Pinpoint the cell where the given text exists, returning its (X, Y) midpoint coordinate. 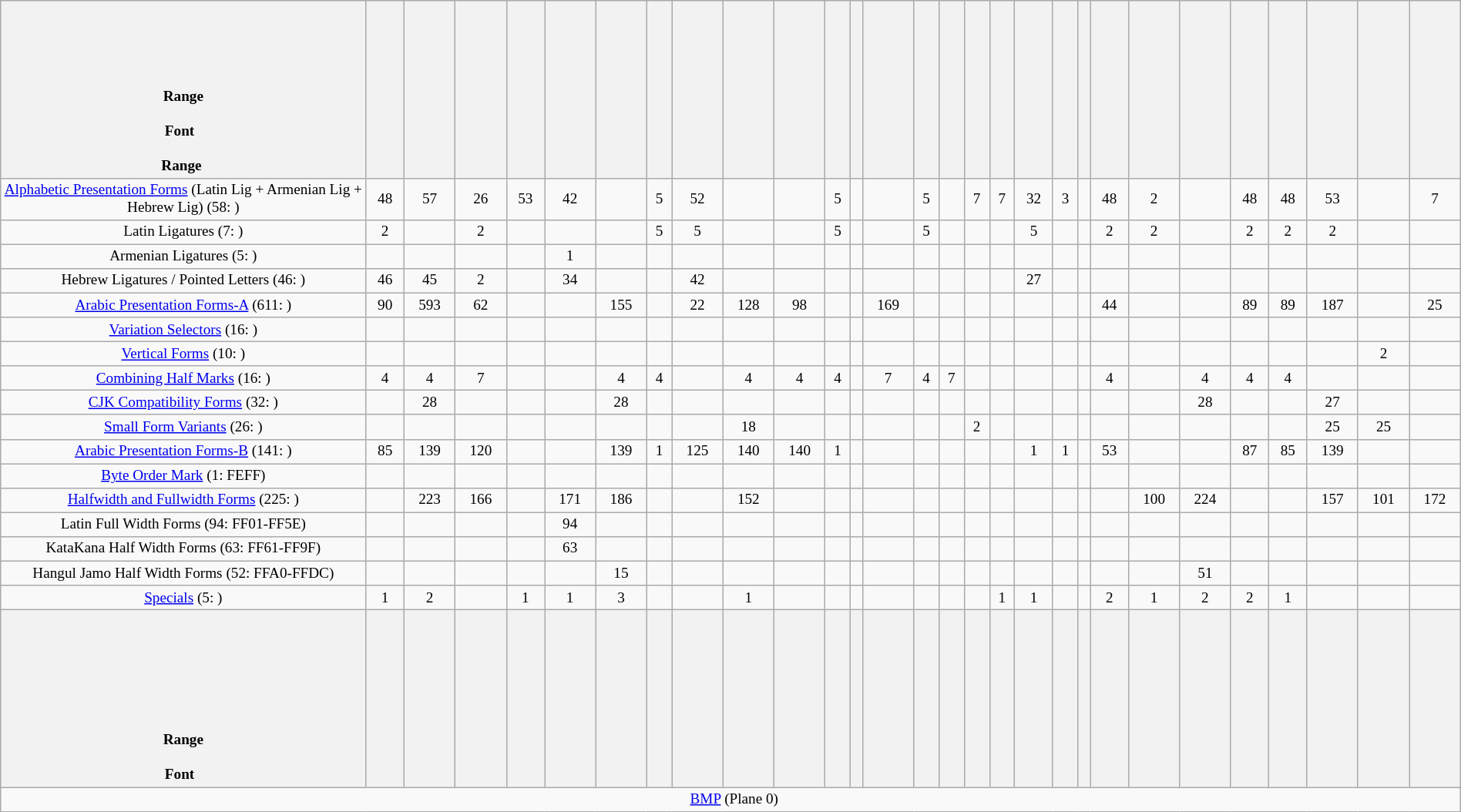
125 (697, 451)
169 (888, 305)
32 (1034, 199)
157 (1332, 500)
34 (569, 280)
Specials (5: ) (183, 598)
593 (429, 305)
223 (429, 500)
Hebrew Ligatures / Pointed Letters (46: ) (183, 280)
51 (1205, 573)
BMP (Plane 0) (730, 800)
120 (481, 451)
152 (748, 500)
RangeFont Range (183, 89)
94 (569, 525)
100 (1154, 500)
Small Form Variants (26: ) (183, 427)
Variation Selectors (16: ) (183, 330)
101 (1383, 500)
224 (1205, 500)
87 (1250, 451)
98 (799, 305)
Combining Half Marks (16: ) (183, 378)
155 (621, 305)
166 (481, 500)
22 (697, 305)
171 (569, 500)
Byte Order Mark (1: FEFF) (183, 475)
Latin Full Width Forms (94: FF01-FF5E) (183, 525)
Alphabetic Presentation Forms (Latin Lig + Armenian Lig + Hebrew Lig) (58: ) (183, 199)
18 (748, 427)
Vertical Forms (10: ) (183, 354)
KataKana Half Width Forms (63: FF61-FF9F) (183, 549)
45 (429, 280)
26 (481, 199)
187 (1332, 305)
57 (429, 199)
90 (385, 305)
15 (621, 573)
Hangul Jamo Half Width Forms (52: FFA0-FFDC) (183, 573)
44 (1110, 305)
186 (621, 500)
52 (697, 199)
172 (1435, 500)
128 (748, 305)
63 (569, 549)
62 (481, 305)
Armenian Ligatures (5: ) (183, 257)
Latin Ligatures (7: ) (183, 232)
46 (385, 280)
CJK Compatibility Forms (32: ) (183, 403)
Arabic Presentation Forms-B (141: ) (183, 451)
Halfwidth and Fullwidth Forms (225: ) (183, 500)
Arabic Presentation Forms-A (611: ) (183, 305)
RangeFont (183, 698)
